Locate the cell with the specified text and output its (X, Y) center coordinate. 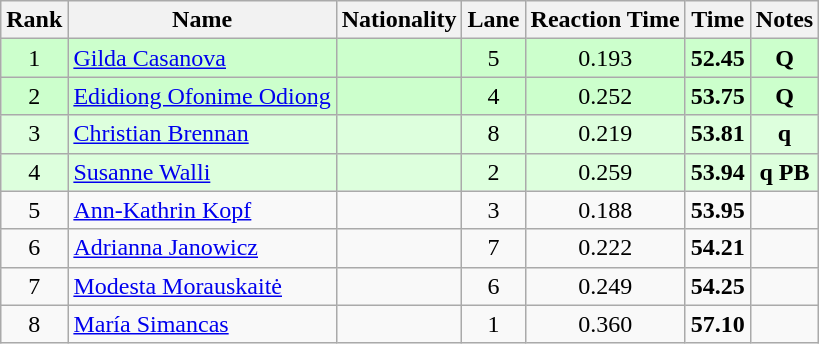
Name (202, 20)
0.249 (605, 286)
Notes (784, 20)
María Simancas (202, 324)
53.94 (718, 172)
Rank (34, 20)
0.222 (605, 248)
0.193 (605, 58)
0.188 (605, 210)
54.21 (718, 248)
54.25 (718, 286)
0.259 (605, 172)
Modesta Morauskaitė (202, 286)
0.252 (605, 96)
Ann-Kathrin Kopf (202, 210)
Time (718, 20)
Susanne Walli (202, 172)
Lane (494, 20)
Gilda Casanova (202, 58)
Reaction Time (605, 20)
q PB (784, 172)
53.81 (718, 134)
57.10 (718, 324)
Edidiong Ofonime Odiong (202, 96)
q (784, 134)
Adrianna Janowicz (202, 248)
53.95 (718, 210)
52.45 (718, 58)
Nationality (399, 20)
53.75 (718, 96)
0.219 (605, 134)
0.360 (605, 324)
Christian Brennan (202, 134)
